For the text-containing cell, return its midpoint in [x, y] coordinate format. 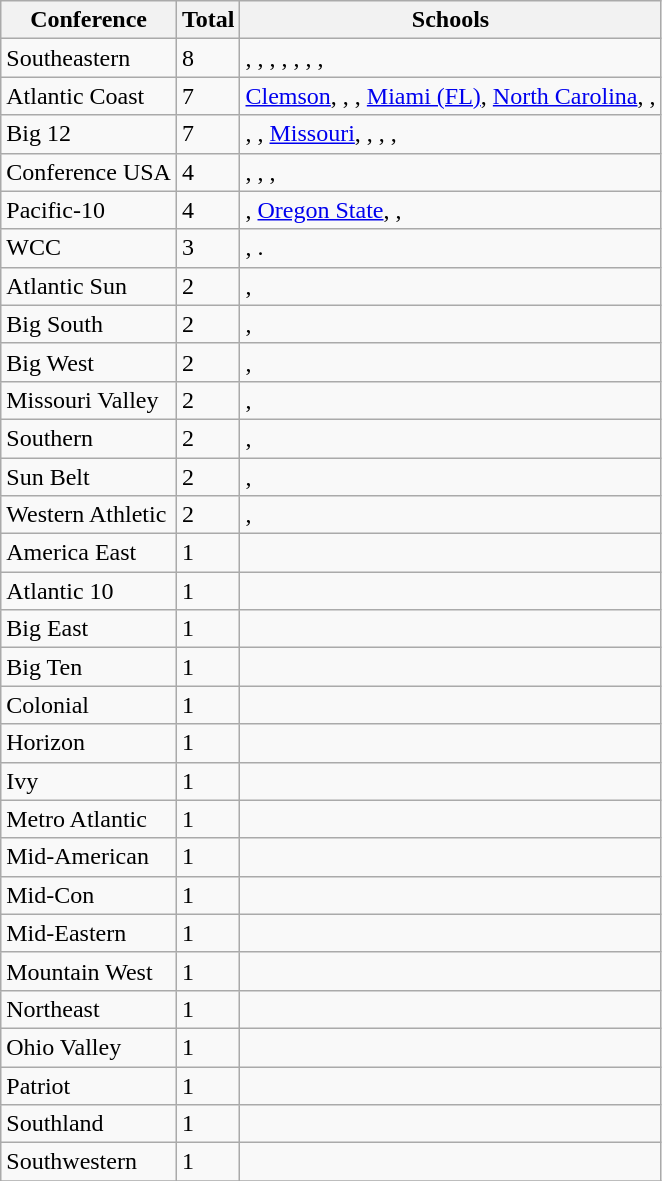
Mid-Con [89, 895]
Missouri Valley [89, 400]
Mid-Eastern [89, 933]
8 [208, 58]
Pacific-10 [89, 210]
Total [208, 20]
Big East [89, 629]
Big 12 [89, 134]
Clemson, , , Miami (FL), North Carolina, , [450, 96]
Big South [89, 324]
Schools [450, 20]
Horizon [89, 743]
Northeast [89, 1009]
Big West [89, 362]
3 [208, 248]
Ivy [89, 781]
Southland [89, 1124]
Conference [89, 20]
America East [89, 553]
Southwestern [89, 1162]
Metro Atlantic [89, 819]
Atlantic 10 [89, 591]
Patriot [89, 1085]
Southeastern [89, 58]
Mountain West [89, 971]
, , Missouri, , , , [450, 134]
Big Ten [89, 667]
Conference USA [89, 172]
Atlantic Coast [89, 96]
, Oregon State, , [450, 210]
, , , , , , , [450, 58]
Atlantic Sun [89, 286]
Western Athletic [89, 515]
Colonial [89, 705]
, , , [450, 172]
Southern [89, 438]
Sun Belt [89, 477]
WCC [89, 248]
Mid-American [89, 857]
Ohio Valley [89, 1047]
, . [450, 248]
